Scan for the cell matching the given text and deliver its [x, y] coordinate at center. 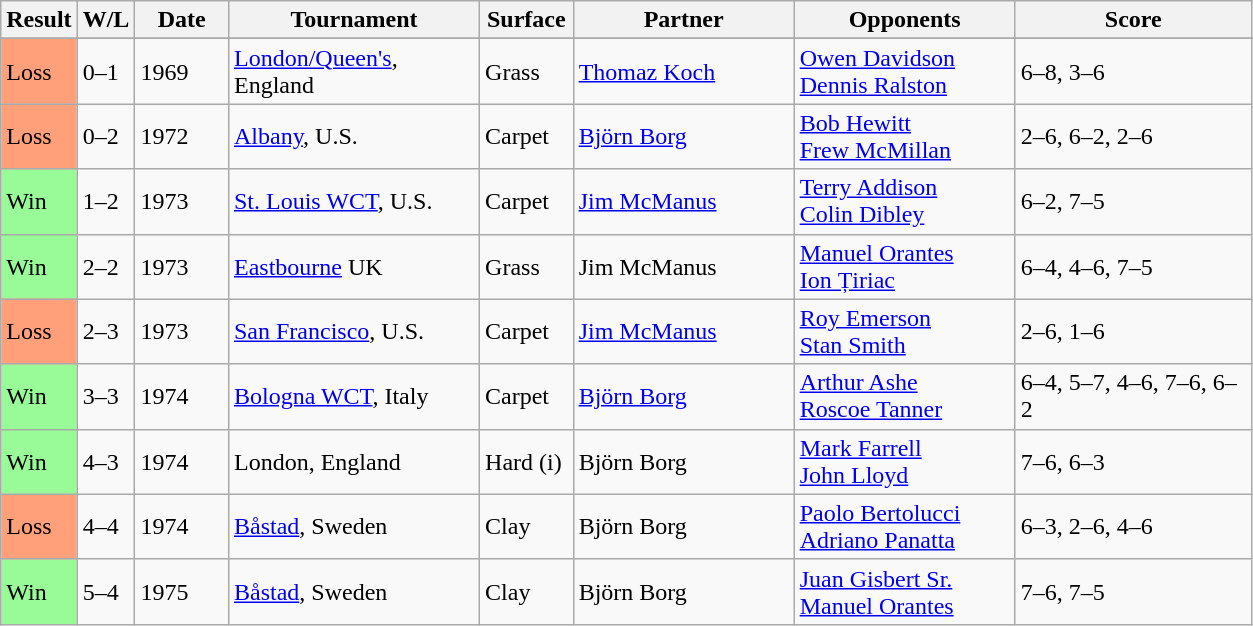
6–4, 4–6, 7–5 [1133, 266]
Juan Gisbert Sr. Manuel Orantes [904, 592]
6–2, 7–5 [1133, 202]
1–2 [106, 202]
1969 [182, 72]
6–8, 3–6 [1133, 72]
Score [1133, 20]
1972 [182, 136]
7–6, 7–5 [1133, 592]
Mark Farrell John Lloyd [904, 462]
Bob Hewitt Frew McMillan [904, 136]
2–6, 1–6 [1133, 332]
5–4 [106, 592]
Albany, U.S. [354, 136]
3–3 [106, 396]
0–2 [106, 136]
Roy Emerson Stan Smith [904, 332]
Partner [684, 20]
Hard (i) [527, 462]
6–3, 2–6, 4–6 [1133, 526]
London/Queen's, England [354, 72]
Result [39, 20]
Eastbourne UK [354, 266]
2–3 [106, 332]
Terry Addison Colin Dibley [904, 202]
2–6, 6–2, 2–6 [1133, 136]
0–1 [106, 72]
Surface [527, 20]
St. Louis WCT, U.S. [354, 202]
Paolo Bertolucci Adriano Panatta [904, 526]
London, England [354, 462]
Owen Davidson Dennis Ralston [904, 72]
Arthur Ashe Roscoe Tanner [904, 396]
W/L [106, 20]
Opponents [904, 20]
1975 [182, 592]
4–4 [106, 526]
San Francisco, U.S. [354, 332]
6–4, 5–7, 4–6, 7–6, 6–2 [1133, 396]
Date [182, 20]
7–6, 6–3 [1133, 462]
4–3 [106, 462]
2–2 [106, 266]
Tournament [354, 20]
Bologna WCT, Italy [354, 396]
Manuel Orantes Ion Țiriac [904, 266]
Thomaz Koch [684, 72]
